Identify which cell holds the provided text, then report its [x, y] central coordinate. 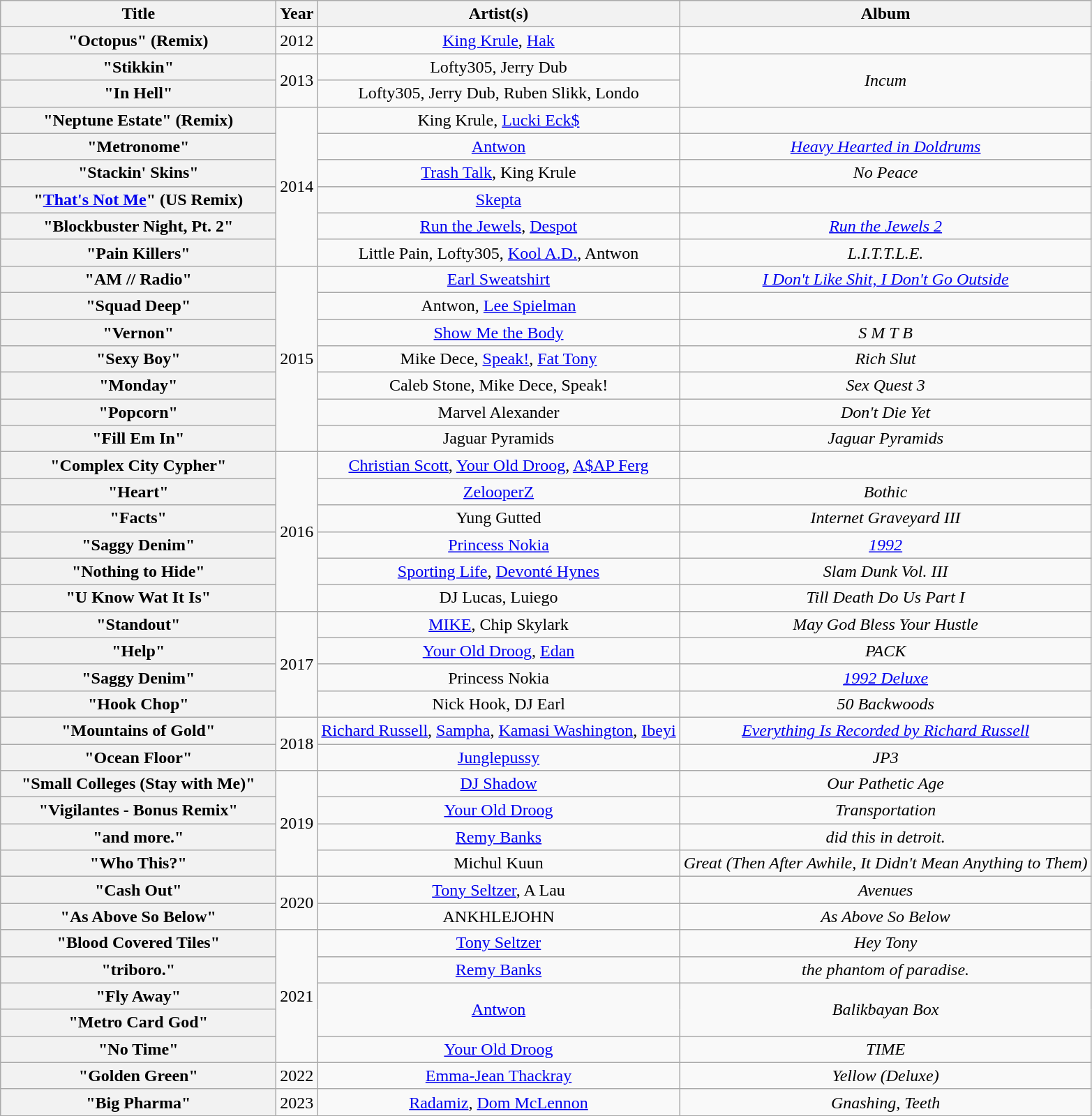
"Stikkin" [138, 67]
Title [138, 14]
2015 [297, 359]
Run the Jewels 2 [885, 226]
2021 [297, 996]
Heavy Hearted in Doldrums [885, 146]
1992 Deluxe [885, 677]
Great (Then After Awhile, It Didn't Mean Anything to Them) [885, 864]
"Who This?" [138, 864]
the phantom of paradise. [885, 970]
Hey Tony [885, 943]
"Ocean Floor" [138, 757]
Christian Scott, Your Old Droog, A$AP Ferg [498, 465]
Show Me the Body [498, 333]
"Help" [138, 651]
"Golden Green" [138, 1076]
"Blockbuster Night, Pt. 2" [138, 226]
Incum [885, 80]
Don't Die Yet [885, 412]
"Small Colleges (Stay with Me)" [138, 784]
"Mountains of Gold" [138, 730]
MIKE, Chip Skylark [498, 624]
Avenues [885, 890]
King Krule, Hak [498, 40]
Tony Seltzer, A Lau [498, 890]
"Fill Em In" [138, 439]
"Sexy Boy" [138, 359]
ANKHLEJOHN [498, 917]
"Metro Card God" [138, 1023]
Our Pathetic Age [885, 784]
Lofty305, Jerry Dub, Ruben Slikk, Londo [498, 93]
Nick Hook, DJ Earl [498, 704]
"As Above So Below" [138, 917]
Artist(s) [498, 14]
"Vigilantes - Bonus Remix" [138, 810]
DJ Shadow [498, 784]
"AM // Radio" [138, 279]
2023 [297, 1102]
Yellow (Deluxe) [885, 1076]
Lofty305, Jerry Dub [498, 67]
"Big Pharma" [138, 1102]
Bothic [885, 492]
2017 [297, 664]
Caleb Stone, Mike Dece, Speak! [498, 386]
Run the Jewels, Despot [498, 226]
Your Old Droog, Edan [498, 651]
No Peace [885, 173]
S M T B [885, 333]
Trash Talk, King Krule [498, 173]
"Cash Out" [138, 890]
As Above So Below [885, 917]
"Hook Chop" [138, 704]
50 Backwoods [885, 704]
Till Death Do Us Part I [885, 598]
2022 [297, 1076]
"and more." [138, 837]
"Octopus" (Remix) [138, 40]
"Popcorn" [138, 412]
Mike Dece, Speak!, Fat Tony [498, 359]
"Facts" [138, 518]
Tony Seltzer [498, 943]
"U Know Wat It Is" [138, 598]
ZelooperZ [498, 492]
"Vernon" [138, 333]
2020 [297, 903]
Gnashing, Teeth [885, 1102]
2019 [297, 824]
"Squad Deep" [138, 306]
Michul Kuun [498, 864]
"triboro." [138, 970]
TIME [885, 1049]
"Pain Killers" [138, 252]
Balikbayan Box [885, 1009]
Internet Graveyard III [885, 518]
Year [297, 14]
"In Hell" [138, 93]
Sex Quest 3 [885, 386]
JP3 [885, 757]
Emma-Jean Thackray [498, 1076]
"Stackin' Skins" [138, 173]
"Monday" [138, 386]
2013 [297, 80]
Skepta [498, 199]
L.I.T.T.L.E. [885, 252]
"Heart" [138, 492]
2012 [297, 40]
did this in detroit. [885, 837]
"Blood Covered Tiles" [138, 943]
Antwon, Lee Spielman [498, 306]
"Complex City Cypher" [138, 465]
Rich Slut [885, 359]
2018 [297, 744]
Little Pain, Lofty305, Kool A.D., Antwon [498, 252]
"Neptune Estate" (Remix) [138, 120]
Richard Russell, Sampha, Kamasi Washington, Ibeyi [498, 730]
"That's Not Me" (US Remix) [138, 199]
I Don't Like Shit, I Don't Go Outside [885, 279]
Slam Dunk Vol. III [885, 571]
"Metronome" [138, 146]
Marvel Alexander [498, 412]
Junglepussy [498, 757]
Everything Is Recorded by Richard Russell [885, 730]
"Standout" [138, 624]
Radamiz, Dom McLennon [498, 1102]
PACK [885, 651]
Transportation [885, 810]
Sporting Life, Devonté Hynes [498, 571]
2014 [297, 186]
DJ Lucas, Luiego [498, 598]
King Krule, Lucki Eck$ [498, 120]
"Nothing to Hide" [138, 571]
"No Time" [138, 1049]
Album [885, 14]
1992 [885, 545]
"Fly Away" [138, 996]
2016 [297, 531]
May God Bless Your Hustle [885, 624]
Yung Gutted [498, 518]
Earl Sweatshirt [498, 279]
